Determine the [X, Y] coordinate at the center of the cell enclosing the given text.  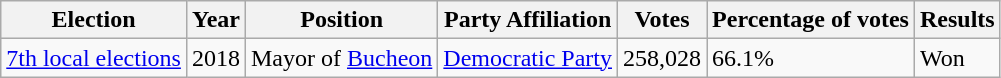
Position [341, 20]
Year [216, 20]
Won [957, 58]
258,028 [662, 58]
Election [94, 20]
Votes [662, 20]
Democratic Party [528, 58]
Mayor of Bucheon [341, 58]
66.1% [811, 58]
Percentage of votes [811, 20]
Party Affiliation [528, 20]
Results [957, 20]
7th local elections [94, 58]
2018 [216, 58]
